Search for the cell housing the specified text and yield its (X, Y) center coordinate. 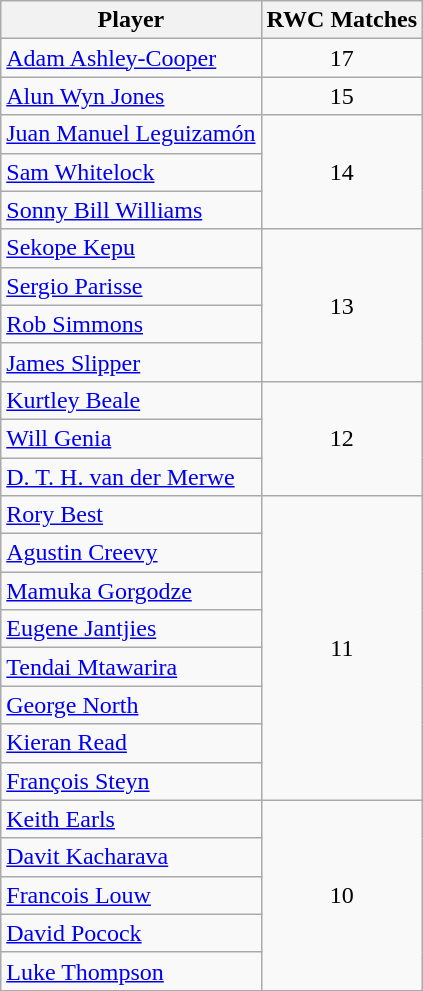
10 (342, 895)
Tendai Mtawarira (131, 667)
RWC Matches (342, 20)
François Steyn (131, 781)
Rob Simmons (131, 324)
Sergio Parisse (131, 286)
Juan Manuel Leguizamón (131, 134)
Rory Best (131, 515)
D. T. H. van der Merwe (131, 477)
Luke Thompson (131, 971)
15 (342, 96)
Sonny Bill Williams (131, 210)
11 (342, 648)
Sekope Kepu (131, 248)
David Pocock (131, 933)
13 (342, 305)
Francois Louw (131, 895)
Eugene Jantjies (131, 629)
Adam Ashley-Cooper (131, 58)
Davit Kacharava (131, 857)
George North (131, 705)
Player (131, 20)
12 (342, 438)
17 (342, 58)
Will Genia (131, 438)
Sam Whitelock (131, 172)
Alun Wyn Jones (131, 96)
Agustin Creevy (131, 553)
Kieran Read (131, 743)
14 (342, 172)
Mamuka Gorgodze (131, 591)
James Slipper (131, 362)
Kurtley Beale (131, 400)
Keith Earls (131, 819)
